Return the (X, Y) coordinate for the center point of the cell that contains the specified text.  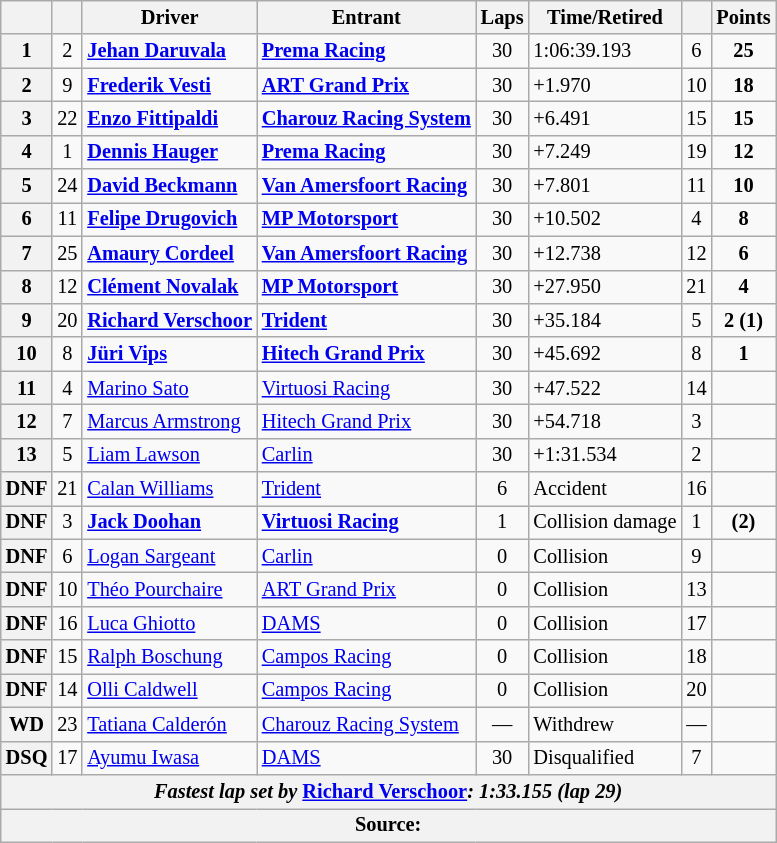
+54.718 (604, 421)
Withdrew (604, 724)
Logan Sargeant (169, 556)
Marcus Armstrong (169, 421)
+7.801 (604, 186)
22 (67, 118)
Marino Sato (169, 388)
+45.692 (604, 354)
19 (696, 152)
1:06:39.193 (604, 51)
+10.502 (604, 219)
Richard Verschoor (169, 320)
Calan Williams (169, 489)
+12.738 (604, 253)
Amaury Cordeel (169, 253)
Fastest lap set by Richard Verschoor: 1:33.155 (lap 29) (388, 791)
Ralph Boschung (169, 657)
(2) (743, 522)
Laps (502, 17)
Felipe Drugovich (169, 219)
+1:31.534 (604, 455)
Tatiana Calderón (169, 724)
Entrant (366, 17)
Enzo Fittipaldi (169, 118)
24 (67, 186)
Disqualified (604, 758)
Luca Ghiotto (169, 623)
Collision damage (604, 522)
+6.491 (604, 118)
WD (27, 724)
Dennis Hauger (169, 152)
Théo Pourchaire (169, 589)
DSQ (27, 758)
Liam Lawson (169, 455)
+7.249 (604, 152)
+1.970 (604, 85)
Olli Caldwell (169, 690)
Source: (388, 825)
Time/Retired (604, 17)
Frederik Vesti (169, 85)
Jehan Daruvala (169, 51)
Points (743, 17)
+47.522 (604, 388)
+35.184 (604, 320)
Clément Novalak (169, 287)
Jack Doohan (169, 522)
2 (1) (743, 320)
+27.950 (604, 287)
Jüri Vips (169, 354)
David Beckmann (169, 186)
Accident (604, 489)
Ayumu Iwasa (169, 758)
23 (67, 724)
Driver (169, 17)
